Return the (x, y) coordinate for the center point of the cell that contains the specified text.  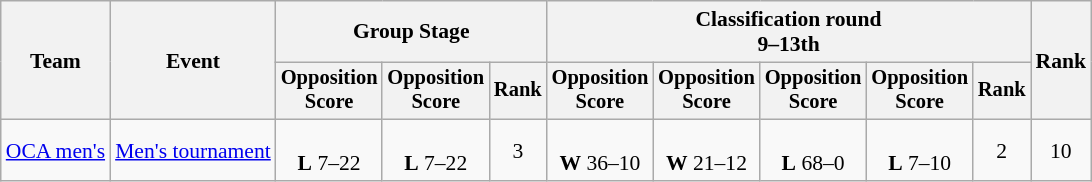
W 36–10 (600, 150)
Team (56, 60)
Men's tournament (193, 150)
L 68–0 (814, 150)
L 7–10 (920, 150)
Classification round9–13th (789, 32)
OCA men's (56, 150)
W 21–12 (706, 150)
Event (193, 60)
2 (1002, 150)
10 (1062, 150)
Group Stage (412, 32)
3 (518, 150)
